Locate the cell with the specified text and output its [X, Y] center coordinate. 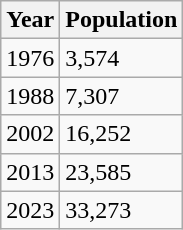
3,574 [122, 58]
2002 [30, 134]
1988 [30, 96]
2023 [30, 210]
Year [30, 20]
7,307 [122, 96]
2013 [30, 172]
1976 [30, 58]
33,273 [122, 210]
Population [122, 20]
16,252 [122, 134]
23,585 [122, 172]
